Scan for the cell matching the given text and deliver its [x, y] coordinate at center. 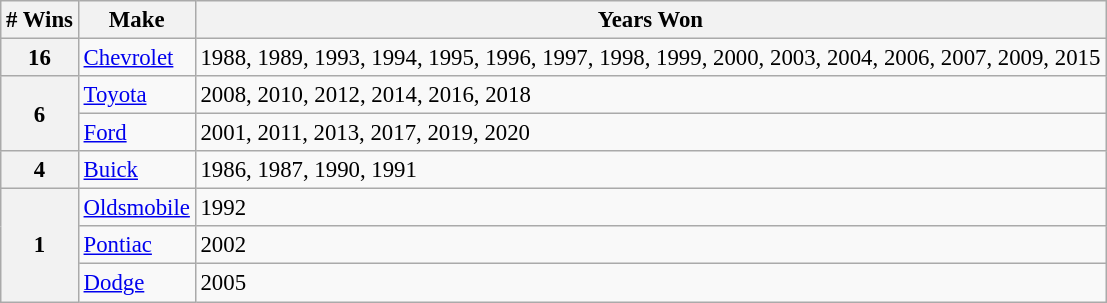
1 [40, 246]
2005 [650, 283]
Toyota [136, 95]
6 [40, 114]
2002 [650, 245]
4 [40, 170]
Ford [136, 133]
2001, 2011, 2013, 2017, 2019, 2020 [650, 133]
Make [136, 20]
Chevrolet [136, 58]
1988, 1989, 1993, 1994, 1995, 1996, 1997, 1998, 1999, 2000, 2003, 2004, 2006, 2007, 2009, 2015 [650, 58]
# Wins [40, 20]
Pontiac [136, 245]
16 [40, 58]
1992 [650, 208]
Buick [136, 170]
Dodge [136, 283]
Years Won [650, 20]
1986, 1987, 1990, 1991 [650, 170]
Oldsmobile [136, 208]
2008, 2010, 2012, 2014, 2016, 2018 [650, 95]
